Search for the cell housing the specified text and yield its (x, y) center coordinate. 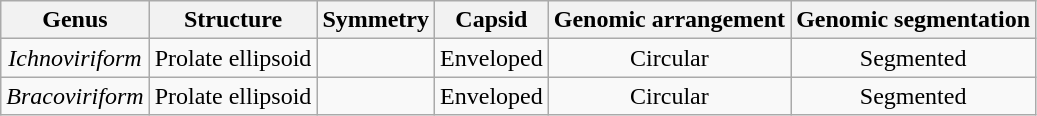
Bracoviriform (75, 96)
Genomic segmentation (914, 20)
Symmetry (376, 20)
Genus (75, 20)
Structure (233, 20)
Genomic arrangement (669, 20)
Ichnoviriform (75, 58)
Capsid (492, 20)
